Locate the cell with the specified text and output its (X, Y) center coordinate. 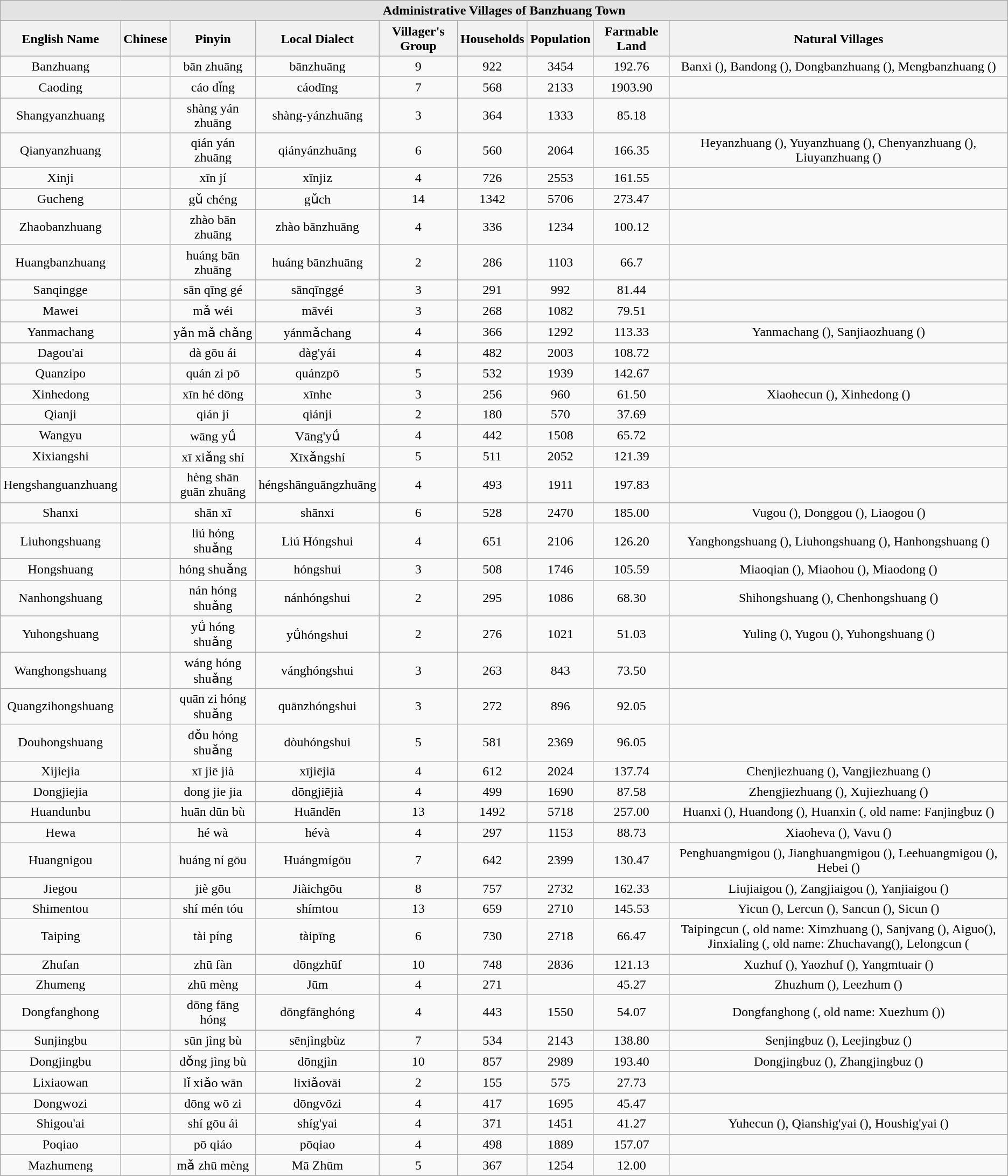
Mawei (60, 311)
295 (492, 598)
482 (492, 353)
Liujiaigou (), Zangjiaigou (), Yanjiaigou () (838, 888)
85.18 (631, 115)
612 (492, 771)
2024 (560, 771)
Huangnigou (60, 860)
568 (492, 87)
41.27 (631, 1124)
263 (492, 671)
2369 (560, 743)
68.30 (631, 598)
dong jie jia (213, 792)
843 (560, 671)
wāng yǘ (213, 436)
hévà (318, 832)
Quanzipo (60, 374)
2399 (560, 860)
113.33 (631, 332)
zhū fàn (213, 964)
108.72 (631, 353)
79.51 (631, 311)
Natural Villages (838, 39)
yánmǎchang (318, 332)
66.47 (631, 936)
dōng fāng hóng (213, 1012)
Wangyu (60, 436)
271 (492, 985)
Heyanzhuang (), Yuyanzhuang (), Chenyanzhuang (), Liuyanzhuang () (838, 151)
81.44 (631, 290)
Villager's Group (418, 39)
145.53 (631, 908)
1342 (492, 199)
498 (492, 1144)
xīnhe (318, 394)
2133 (560, 87)
shàng-yánzhuāng (318, 115)
tàipīng (318, 936)
Shihongshuang (), Chenhongshuang () (838, 598)
2052 (560, 457)
493 (492, 485)
992 (560, 290)
560 (492, 151)
Qianyanzhuang (60, 151)
Taiping (60, 936)
mǎ wéi (213, 311)
2710 (560, 908)
Liuhongshuang (60, 541)
xī xiǎng shí (213, 457)
286 (492, 262)
Banxi (), Bandong (), Dongbanzhuang (), Mengbanzhuang () (838, 66)
Xinji (60, 178)
Chinese (145, 39)
Shigou'ai (60, 1124)
2732 (560, 888)
Gucheng (60, 199)
shān xī (213, 513)
27.73 (631, 1082)
Xiaohecun (), Xinhedong () (838, 394)
922 (492, 66)
huáng bānzhuāng (318, 262)
570 (560, 415)
mǎ zhū mèng (213, 1165)
cáo dǐng (213, 87)
726 (492, 178)
1292 (560, 332)
336 (492, 227)
45.47 (631, 1103)
193.40 (631, 1061)
zhào bānzhuāng (318, 227)
297 (492, 832)
Jiàichgōu (318, 888)
37.69 (631, 415)
2836 (560, 964)
Chenjiezhuang (), Vangjiezhuang () (838, 771)
2718 (560, 936)
vánghóngshui (318, 671)
272 (492, 706)
Sunjingbu (60, 1040)
367 (492, 1165)
héngshānguāngzhuāng (318, 485)
443 (492, 1012)
857 (492, 1061)
532 (492, 374)
dōngvōzi (318, 1103)
1451 (560, 1124)
730 (492, 936)
Sanqingge (60, 290)
2106 (560, 541)
192.76 (631, 66)
659 (492, 908)
1333 (560, 115)
138.80 (631, 1040)
gǔch (318, 199)
Zhuzhum (), Leezhum () (838, 985)
hóng shuǎng (213, 570)
Huanxi (), Huandong (), Huanxin (, old name: Fanjingbuz () (838, 812)
Yanghongshuang (), Liuhongshuang (), Hanhongshuang () (838, 541)
shānxi (318, 513)
qián yán zhuāng (213, 151)
māvéi (318, 311)
157.07 (631, 1144)
121.39 (631, 457)
English Name (60, 39)
bānzhuāng (318, 66)
2064 (560, 151)
Dongjiejia (60, 792)
73.50 (631, 671)
Xijiejia (60, 771)
126.20 (631, 541)
Population (560, 39)
197.83 (631, 485)
liú hóng shuǎng (213, 541)
Yuhongshuang (60, 634)
sān qīng gé (213, 290)
zhū mèng (213, 985)
zhào bān zhuāng (213, 227)
dòuhóngshui (318, 743)
hóngshui (318, 570)
61.50 (631, 394)
dà gōu ái (213, 353)
Senjingbuz (), Leejingbuz () (838, 1040)
Taipingcun (, old name: Ximzhuang (), Sanjvang (), Aiguo(), Jinxialing (, old name: Zhuchavang(), Lelongcun ( (838, 936)
748 (492, 964)
xī jiē jià (213, 771)
130.47 (631, 860)
sūn jìng bù (213, 1040)
Huángmígōu (318, 860)
quān zi hóng shuǎng (213, 706)
huáng bān zhuāng (213, 262)
Caoding (60, 87)
1234 (560, 227)
Quangzihongshuang (60, 706)
quán zi pō (213, 374)
2003 (560, 353)
xījiējiā (318, 771)
1492 (492, 812)
Huāndēn (318, 812)
2470 (560, 513)
276 (492, 634)
Zhaobanzhuang (60, 227)
jiè gōu (213, 888)
Nanhongshuang (60, 598)
291 (492, 290)
Jūm (318, 985)
Wanghongshuang (60, 671)
1153 (560, 832)
1254 (560, 1165)
Xinhedong (60, 394)
Hengshanguanzhuang (60, 485)
1939 (560, 374)
Hewa (60, 832)
huáng ní gōu (213, 860)
2143 (560, 1040)
dōngjiējià (318, 792)
528 (492, 513)
66.7 (631, 262)
65.72 (631, 436)
Farmable Land (631, 39)
Households (492, 39)
Liú Hóngshui (318, 541)
88.73 (631, 832)
pō qiáo (213, 1144)
Dagou'ai (60, 353)
Qianji (60, 415)
Shimentou (60, 908)
8 (418, 888)
1889 (560, 1144)
Pinyin (213, 39)
1746 (560, 570)
166.35 (631, 151)
Zhengjiezhuang (), Xujiezhuang () (838, 792)
257.00 (631, 812)
Miaoqian (), Miaohou (), Miaodong () (838, 570)
xīnjiz (318, 178)
45.27 (631, 985)
Lixiaowan (60, 1082)
575 (560, 1082)
qián jí (213, 415)
Zhufan (60, 964)
Shanxi (60, 513)
cáodīng (318, 87)
dǒu hóng shuǎng (213, 743)
Yanmachang (60, 332)
xīn hé dōng (213, 394)
Yuhecun (), Qianshig'yai (), Houshig'yai () (838, 1124)
Huangbanzhuang (60, 262)
1021 (560, 634)
lixiǎovāi (318, 1082)
lǐ xiǎo wān (213, 1082)
642 (492, 860)
shàng yán zhuāng (213, 115)
185.00 (631, 513)
Dongfanghong (, old name: Xuezhum ()) (838, 1012)
Douhongshuang (60, 743)
1082 (560, 311)
1695 (560, 1103)
shímtou (318, 908)
yǎn mǎ chǎng (213, 332)
shí gōu ái (213, 1124)
Local Dialect (318, 39)
364 (492, 115)
shíg'yai (318, 1124)
54.07 (631, 1012)
Xixiangshi (60, 457)
Shangyanzhuang (60, 115)
xīn jí (213, 178)
499 (492, 792)
yǘhóngshui (318, 634)
896 (560, 706)
hèng shān guān zhuāng (213, 485)
273.47 (631, 199)
dōng wō zi (213, 1103)
Jiegou (60, 888)
508 (492, 570)
Dongjingbuz (), Zhangjingbuz () (838, 1061)
Huandunbu (60, 812)
442 (492, 436)
1508 (560, 436)
5718 (560, 812)
1103 (560, 262)
yǘ hóng shuǎng (213, 634)
nánhóngshui (318, 598)
qiánji (318, 415)
Banzhuang (60, 66)
14 (418, 199)
960 (560, 394)
51.03 (631, 634)
Mā Zhūm (318, 1165)
sēnjìngbùz (318, 1040)
Penghuangmigou (), Jianghuangmigou (), Leehuangmigou (), Hebei () (838, 860)
87.58 (631, 792)
Xīxǎngshí (318, 457)
137.74 (631, 771)
180 (492, 415)
dàg'yái (318, 353)
155 (492, 1082)
dǒng jìng bù (213, 1061)
3454 (560, 66)
Dongfanghong (60, 1012)
2989 (560, 1061)
gǔ chéng (213, 199)
pōqiao (318, 1144)
651 (492, 541)
qiányánzhuāng (318, 151)
huān dūn bù (213, 812)
dōngzhūf (318, 964)
wáng hóng shuǎng (213, 671)
12.00 (631, 1165)
1086 (560, 598)
371 (492, 1124)
Xuzhuf (), Yaozhuf (), Yangmtuair () (838, 964)
dōngfānghóng (318, 1012)
121.13 (631, 964)
1690 (560, 792)
1911 (560, 485)
757 (492, 888)
Yicun (), Lercun (), Sancun (), Sicun () (838, 908)
100.12 (631, 227)
dōngjìn (318, 1061)
Yuling (), Yugou (), Yuhongshuang () (838, 634)
5706 (560, 199)
366 (492, 332)
268 (492, 311)
quānzhóngshui (318, 706)
tài píng (213, 936)
bān zhuāng (213, 66)
sānqīnggé (318, 290)
2553 (560, 178)
Administrative Villages of Banzhuang Town (504, 11)
417 (492, 1103)
1550 (560, 1012)
Poqiao (60, 1144)
105.59 (631, 570)
Vugou (), Donggou (), Liaogou () (838, 513)
534 (492, 1040)
shí mén tóu (213, 908)
Hongshuang (60, 570)
quánzpō (318, 374)
162.33 (631, 888)
581 (492, 743)
Xiaoheva (), Vavu () (838, 832)
256 (492, 394)
511 (492, 457)
161.55 (631, 178)
Dongjingbu (60, 1061)
9 (418, 66)
92.05 (631, 706)
hé wà (213, 832)
1903.90 (631, 87)
Mazhumeng (60, 1165)
Dongwozi (60, 1103)
nán hóng shuǎng (213, 598)
Yanmachang (), Sanjiaozhuang () (838, 332)
142.67 (631, 374)
Vāng'yǘ (318, 436)
Zhumeng (60, 985)
96.05 (631, 743)
